Scan for the cell matching the given text and deliver its (x, y) coordinate at center. 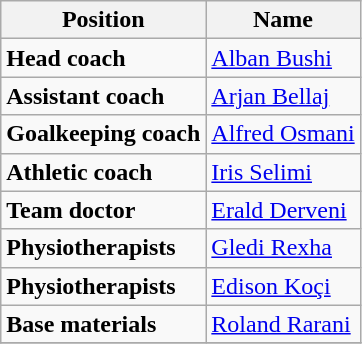
Alfred Osmani (283, 134)
Erald Derveni (283, 210)
Name (283, 20)
Head coach (104, 58)
Edison Koçi (283, 286)
Goalkeeping coach (104, 134)
Base materials (104, 324)
Athletic coach (104, 172)
Team doctor (104, 210)
Gledi Rexha (283, 248)
Alban Bushi (283, 58)
Roland Rarani (283, 324)
Iris Selimi (283, 172)
Assistant coach (104, 96)
Position (104, 20)
Arjan Bellaj (283, 96)
